Provide the [X, Y] coordinate of the cell's center where the given text is located.  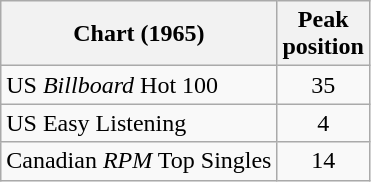
14 [323, 161]
35 [323, 85]
Peakposition [323, 34]
Chart (1965) [139, 34]
US Easy Listening [139, 123]
US Billboard Hot 100 [139, 85]
4 [323, 123]
Canadian RPM Top Singles [139, 161]
